Output the (X, Y) coordinate of the center of the cell containing the given text.  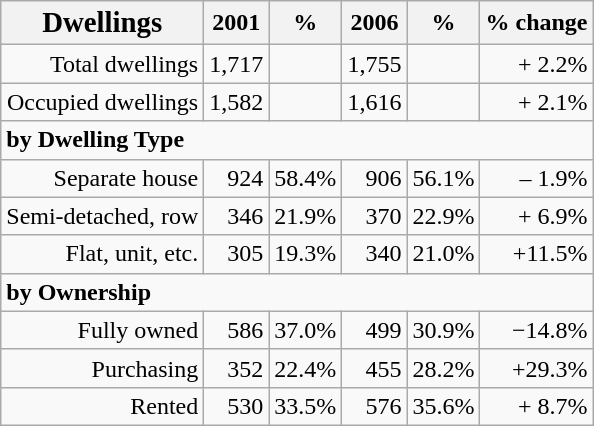
21.0% (444, 254)
Dwellings (102, 23)
35.6% (444, 406)
+29.3% (536, 368)
1,755 (374, 64)
576 (374, 406)
22.9% (444, 216)
– 1.9% (536, 178)
305 (236, 254)
+ 2.1% (536, 102)
−14.8% (536, 330)
906 (374, 178)
455 (374, 368)
1,717 (236, 64)
33.5% (306, 406)
22.4% (306, 368)
1,616 (374, 102)
37.0% (306, 330)
2006 (374, 23)
% change (536, 23)
586 (236, 330)
Rented (102, 406)
370 (374, 216)
19.3% (306, 254)
by Dwelling Type (297, 140)
924 (236, 178)
499 (374, 330)
56.1% (444, 178)
30.9% (444, 330)
2001 (236, 23)
Flat, unit, etc. (102, 254)
346 (236, 216)
Fully owned (102, 330)
+ 8.7% (536, 406)
530 (236, 406)
340 (374, 254)
+ 6.9% (536, 216)
by Ownership (297, 292)
Semi-detached, row (102, 216)
Purchasing (102, 368)
+11.5% (536, 254)
352 (236, 368)
+ 2.2% (536, 64)
21.9% (306, 216)
Total dwellings (102, 64)
58.4% (306, 178)
1,582 (236, 102)
Occupied dwellings (102, 102)
28.2% (444, 368)
Separate house (102, 178)
